Return the (X, Y) coordinate for the center point of the cell that contains the specified text.  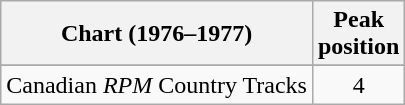
4 (358, 85)
Canadian RPM Country Tracks (157, 85)
Peakposition (358, 34)
Chart (1976–1977) (157, 34)
